Scan for the cell matching the given text and deliver its (X, Y) coordinate at center. 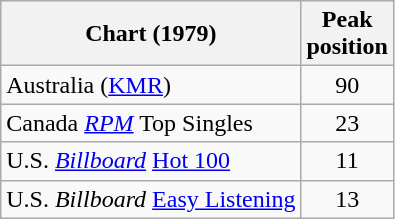
Australia (KMR) (151, 85)
90 (347, 85)
11 (347, 161)
Chart (1979) (151, 34)
13 (347, 199)
Canada RPM Top Singles (151, 123)
23 (347, 123)
Peakposition (347, 34)
U.S. Billboard Hot 100 (151, 161)
U.S. Billboard Easy Listening (151, 199)
